From the cell containing the given text, extract its center point as [X, Y] coordinate. 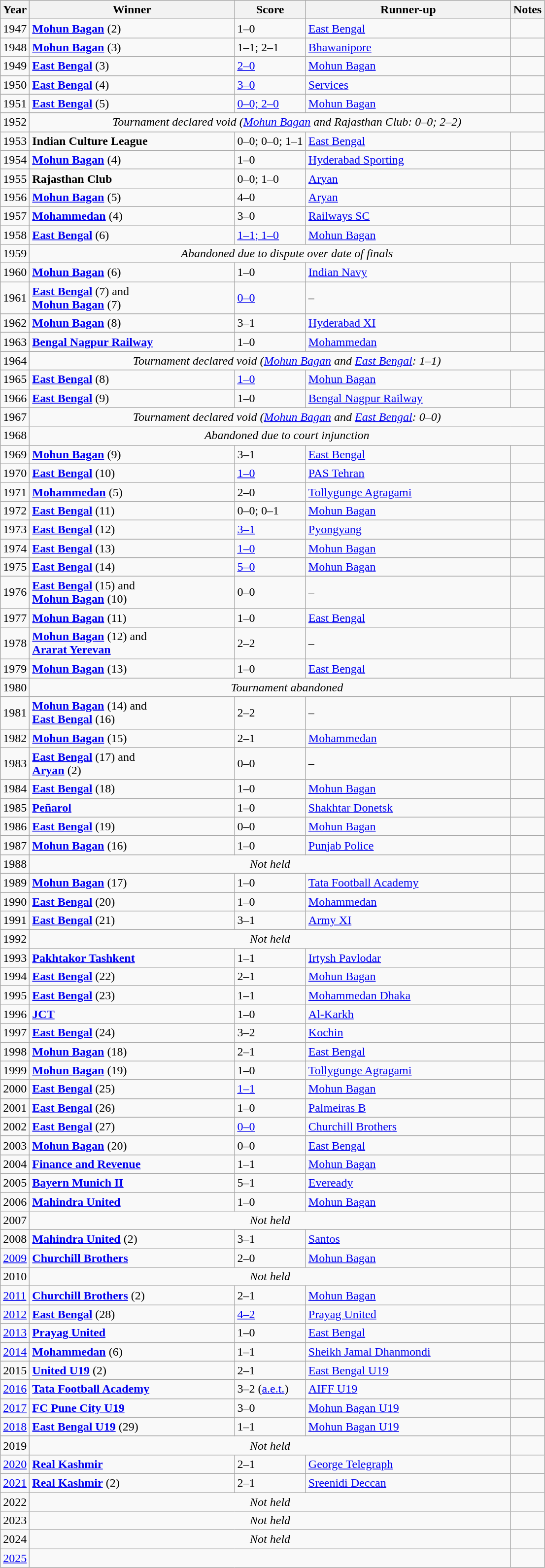
1947 [15, 29]
Churchill Brothers (2) [132, 1295]
Pyongyang [408, 529]
PAS Tehran [408, 473]
1968 [15, 436]
1961 [15, 298]
2013 [15, 1333]
Sheikh Jamal Dhanmondi [408, 1352]
Indian Navy [408, 273]
1975 [15, 567]
Mohun Bagan (18) [132, 1052]
1991 [15, 920]
Mohun Bagan (5) [132, 197]
1958 [15, 235]
0–0; 1–0 [270, 178]
East Bengal (23) [132, 995]
Mohun Bagan (8) [132, 323]
JCT [132, 1014]
2014 [15, 1352]
Abandoned due to court injunction [287, 436]
East Bengal (24) [132, 1033]
2012 [15, 1314]
2024 [15, 1539]
1978 [15, 644]
1981 [15, 713]
FC Pune City U19 [132, 1408]
Pakhtakor Tashkent [132, 958]
East Bengal (5) [132, 103]
East Bengal (20) [132, 901]
East Bengal (17) and Aryan (2) [132, 764]
0–0; 0–0; 1–1 [270, 141]
Finance and Revenue [132, 1164]
Mohun Bagan (15) [132, 738]
AIFF U19 [408, 1389]
2007 [15, 1221]
Notes [527, 10]
1959 [15, 254]
East Bengal (9) [132, 398]
Tournament declared void (Mohun Bagan and Rajasthan Club: 0–0; 2–2) [287, 122]
East Bengal (26) [132, 1108]
1998 [15, 1052]
1967 [15, 417]
1955 [15, 178]
Mohun Bagan (4) [132, 160]
Mohammedan (4) [132, 216]
1995 [15, 995]
Shakhtar Donetsk [408, 808]
Kochin [408, 1033]
East Bengal (18) [132, 789]
Mohun Bagan (19) [132, 1070]
East Bengal (4) [132, 85]
2019 [15, 1445]
Hyderabad Sporting [408, 160]
Mohun Bagan (17) [132, 883]
Real Kashmir [132, 1464]
East Bengal (3) [132, 66]
Sreenidi Deccan [408, 1483]
1963 [15, 342]
Mohun Bagan (16) [132, 845]
Bayern Munich II [132, 1183]
Army XI [408, 920]
4–2 [270, 1314]
1950 [15, 85]
Mohun Bagan (2) [132, 29]
1951 [15, 103]
1985 [15, 808]
1994 [15, 977]
East Bengal (10) [132, 473]
East Bengal (27) [132, 1126]
Punjab Police [408, 845]
Mohun Bagan (6) [132, 273]
1999 [15, 1070]
2009 [15, 1258]
1–1; 1–0 [270, 235]
1974 [15, 548]
Peñarol [132, 808]
Tournament declared void (Mohun Bagan and East Bengal: 0–0) [287, 417]
2004 [15, 1164]
0–0; 2–0 [270, 103]
1996 [15, 1014]
Mohun Bagan (12) and Ararat Yerevan [132, 644]
East Bengal (14) [132, 567]
1992 [15, 939]
1953 [15, 141]
1964 [15, 361]
Mohammedan (5) [132, 492]
United U19 (2) [132, 1370]
1980 [15, 687]
1990 [15, 901]
1952 [15, 122]
2005 [15, 1183]
East Bengal (21) [132, 920]
Mohammedan Dhaka [408, 995]
2008 [15, 1239]
Tournament declared void (Mohun Bagan and East Bengal: 1–1) [287, 361]
Eveready [408, 1183]
1979 [15, 669]
George Telegraph [408, 1464]
2006 [15, 1202]
1966 [15, 398]
Irtysh Pavlodar [408, 958]
1960 [15, 273]
2000 [15, 1089]
Services [408, 85]
Runner-up [408, 10]
Hyderabad XI [408, 323]
Bhawanipore [408, 47]
1976 [15, 592]
2017 [15, 1408]
2010 [15, 1277]
Mohun Bagan (3) [132, 47]
East Bengal (12) [132, 529]
1969 [15, 454]
Real Kashmir (2) [132, 1483]
2001 [15, 1108]
2002 [15, 1126]
East Bengal (19) [132, 826]
2011 [15, 1295]
East Bengal (7) and Mohun Bagan (7) [132, 298]
1965 [15, 379]
1986 [15, 826]
1970 [15, 473]
1972 [15, 511]
Mahindra United [132, 1202]
1997 [15, 1033]
3–2 [270, 1033]
5–1 [270, 1183]
East Bengal U19 [408, 1370]
1948 [15, 47]
East Bengal (28) [132, 1314]
1982 [15, 738]
1956 [15, 197]
Year [15, 10]
East Bengal (11) [132, 511]
1989 [15, 883]
1949 [15, 66]
Tournament abandoned [287, 687]
Railways SC [408, 216]
1–1; 2–1 [270, 47]
1957 [15, 216]
Al-Karkh [408, 1014]
East Bengal (8) [132, 379]
2003 [15, 1145]
1983 [15, 764]
2015 [15, 1370]
Mohun Bagan (14) and East Bengal (16) [132, 713]
2021 [15, 1483]
2018 [15, 1427]
East Bengal (25) [132, 1089]
Mohun Bagan (20) [132, 1145]
Palmeiras B [408, 1108]
1993 [15, 958]
1988 [15, 864]
1984 [15, 789]
East Bengal (6) [132, 235]
East Bengal U19 (29) [132, 1427]
5–0 [270, 567]
2016 [15, 1389]
East Bengal (15) and Mohun Bagan (10) [132, 592]
2020 [15, 1464]
2023 [15, 1521]
2022 [15, 1501]
Winner [132, 10]
Mohun Bagan (11) [132, 618]
2025 [15, 1558]
Santos [408, 1239]
Mohammedan (6) [132, 1352]
Indian Culture League [132, 141]
1977 [15, 618]
Mohun Bagan (13) [132, 669]
4–0 [270, 197]
1971 [15, 492]
1987 [15, 845]
1954 [15, 160]
1962 [15, 323]
3–2 (a.e.t.) [270, 1389]
Mahindra United (2) [132, 1239]
Rajasthan Club [132, 178]
Abandoned due to dispute over date of finals [287, 254]
Score [270, 10]
East Bengal (13) [132, 548]
Mohun Bagan (9) [132, 454]
0–0; 0–1 [270, 511]
1973 [15, 529]
East Bengal (22) [132, 977]
